Search for the cell housing the specified text and yield its (x, y) center coordinate. 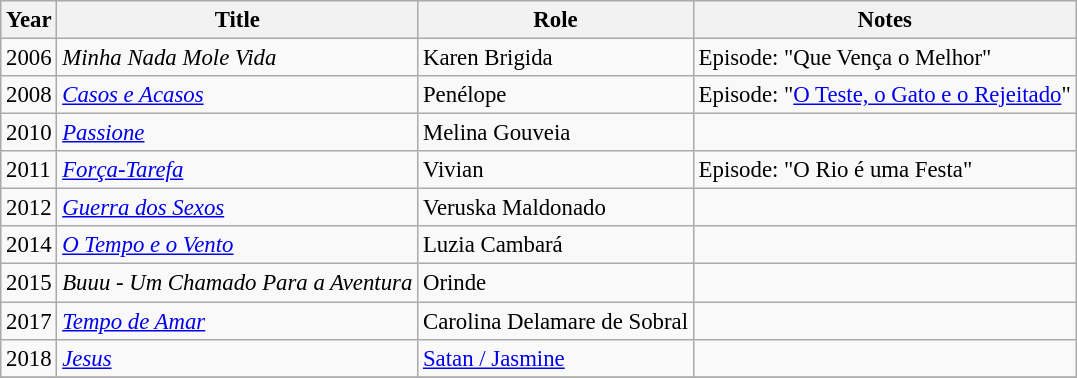
Penélope (556, 95)
2017 (29, 321)
Vivian (556, 170)
2010 (29, 133)
Episode: "O Teste, o Gato e o Rejeitado" (884, 95)
Minha Nada Mole Vida (238, 58)
Jesus (238, 358)
Notes (884, 20)
2015 (29, 283)
Força-Tarefa (238, 170)
2006 (29, 58)
Orinde (556, 283)
O Tempo e o Vento (238, 245)
Buuu - Um Chamado Para a Aventura (238, 283)
2018 (29, 358)
Satan / Jasmine (556, 358)
Melina Gouveia (556, 133)
Veruska Maldonado (556, 208)
Carolina Delamare de Sobral (556, 321)
Casos e Acasos (238, 95)
Guerra dos Sexos (238, 208)
Passione (238, 133)
Role (556, 20)
Year (29, 20)
2014 (29, 245)
Episode: "O Rio é uma Festa" (884, 170)
Luzia Cambará (556, 245)
Tempo de Amar (238, 321)
2012 (29, 208)
Title (238, 20)
Episode: "Que Vença o Melhor" (884, 58)
2011 (29, 170)
Karen Brigida (556, 58)
2008 (29, 95)
